Locate the cell with the specified text and output its (X, Y) center coordinate. 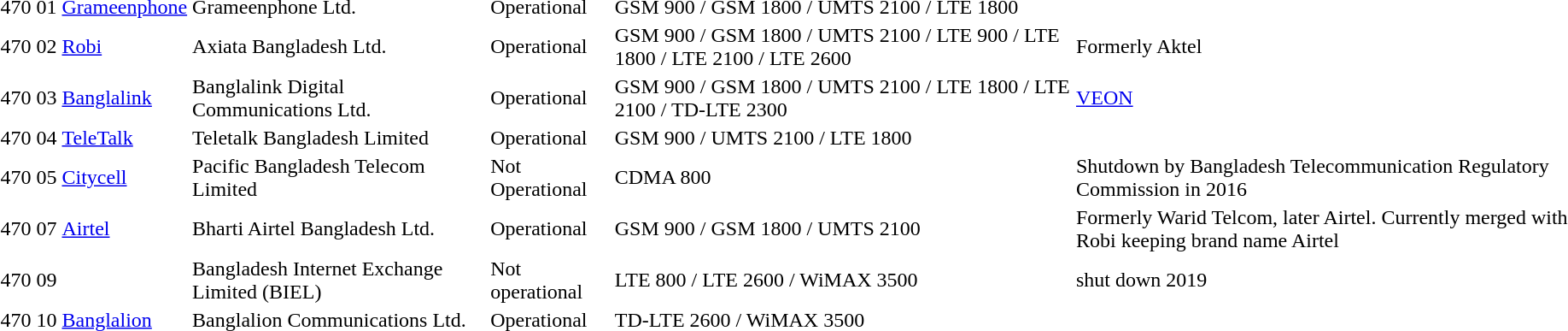
Citycell (125, 178)
Axiata Bangladesh Ltd. (339, 46)
Not Operational (550, 178)
Bangladesh Internet Exchange Limited (BIEL) (339, 281)
Robi (125, 46)
TeleTalk (125, 138)
GSM 900 / UMTS 2100 / LTE 1800 (842, 138)
02 (46, 46)
05 (46, 178)
Bharti Airtel Bangladesh Ltd. (339, 229)
04 (46, 138)
Teletalk Bangladesh Limited (339, 138)
Banglalink (125, 98)
07 (46, 229)
Banglalink Digital Communications Ltd. (339, 98)
Pacific Bangladesh Telecom Limited (339, 178)
CDMA 800 (842, 178)
GSM 900 / GSM 1800 / UMTS 2100 / LTE 1800 / LTE 2100 / TD-LTE 2300 (842, 98)
GSM 900 / GSM 1800 / UMTS 2100 / LTE 900 / LTE 1800 / LTE 2100 / LTE 2600 (842, 46)
LTE 800 / LTE 2600 / WiMAX 3500 (842, 281)
03 (46, 98)
Not operational (550, 281)
09 (46, 281)
Airtel (125, 229)
GSM 900 / GSM 1800 / UMTS 2100 (842, 229)
